Extract the (x, y) coordinate from the center of the cell holding the provided text.  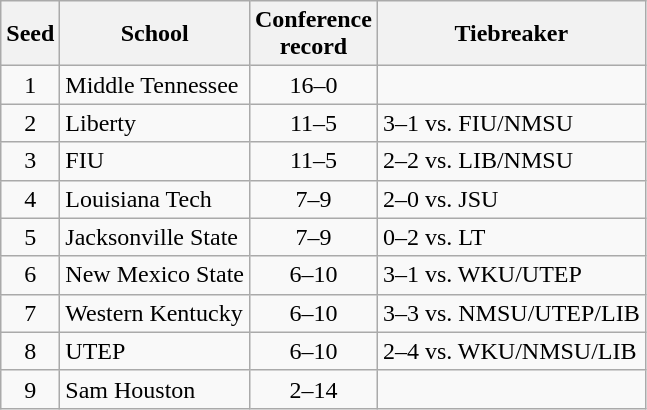
Liberty (155, 123)
2–4 vs. WKU/NMSU/LIB (511, 351)
Sam Houston (155, 389)
7 (30, 313)
0–2 vs. LT (511, 237)
Jacksonville State (155, 237)
5 (30, 237)
1 (30, 85)
New Mexico State (155, 275)
6 (30, 275)
3–3 vs. NMSU/UTEP/LIB (511, 313)
2 (30, 123)
FIU (155, 161)
Louisiana Tech (155, 199)
2–14 (313, 389)
3–1 vs. WKU/UTEP (511, 275)
3–1 vs. FIU/NMSU (511, 123)
School (155, 34)
2–2 vs. LIB/NMSU (511, 161)
3 (30, 161)
Seed (30, 34)
9 (30, 389)
4 (30, 199)
Western Kentucky (155, 313)
Tiebreaker (511, 34)
16–0 (313, 85)
2–0 vs. JSU (511, 199)
8 (30, 351)
Conferencerecord (313, 34)
Middle Tennessee (155, 85)
UTEP (155, 351)
